Provide the [X, Y] coordinate of the cell's center where the given text is located.  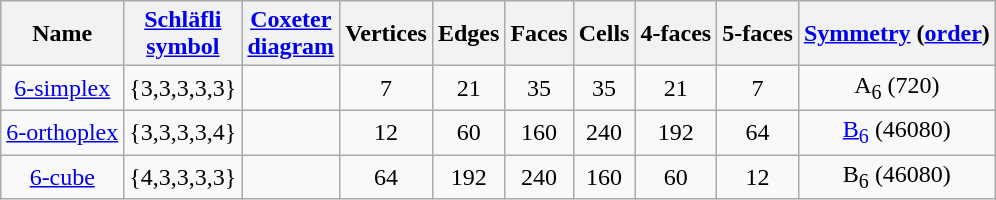
Edges [468, 34]
6-cube [62, 176]
{3,3,3,3,3} [183, 88]
4-faces [676, 34]
{4,3,3,3,3} [183, 176]
6-orthoplex [62, 132]
Symmetry (order) [896, 34]
Faces [539, 34]
Coxeterdiagram [291, 34]
5-faces [758, 34]
Name [62, 34]
Cells [604, 34]
{3,3,3,3,4} [183, 132]
Schläflisymbol [183, 34]
6-simplex [62, 88]
Vertices [386, 34]
A6 (720) [896, 88]
